Return the (x, y) coordinate for the center point of the cell that contains the specified text.  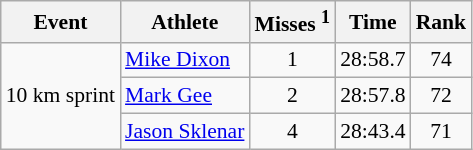
74 (442, 60)
72 (442, 96)
Time (372, 22)
1 (292, 60)
71 (442, 132)
Event (60, 22)
Misses 1 (292, 22)
Mark Gee (184, 96)
Mike Dixon (184, 60)
4 (292, 132)
Jason Sklenar (184, 132)
Athlete (184, 22)
28:57.8 (372, 96)
10 km sprint (60, 96)
2 (292, 96)
Rank (442, 22)
28:58.7 (372, 60)
28:43.4 (372, 132)
